Return the [X, Y] coordinate for the center point of the cell that contains the specified text.  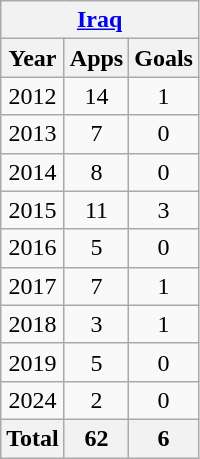
2013 [33, 134]
Goals [164, 58]
62 [96, 438]
11 [96, 210]
2018 [33, 324]
2024 [33, 400]
2012 [33, 96]
2 [96, 400]
2015 [33, 210]
2019 [33, 362]
2016 [33, 248]
14 [96, 96]
8 [96, 172]
6 [164, 438]
Apps [96, 58]
Total [33, 438]
2017 [33, 286]
2014 [33, 172]
Year [33, 58]
Iraq [100, 20]
